Locate the cell with the specified text and output its (x, y) center coordinate. 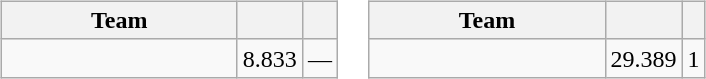
1 (694, 58)
29.389 (644, 58)
— (320, 58)
8.833 (270, 58)
